Search for the cell housing the specified text and yield its (x, y) center coordinate. 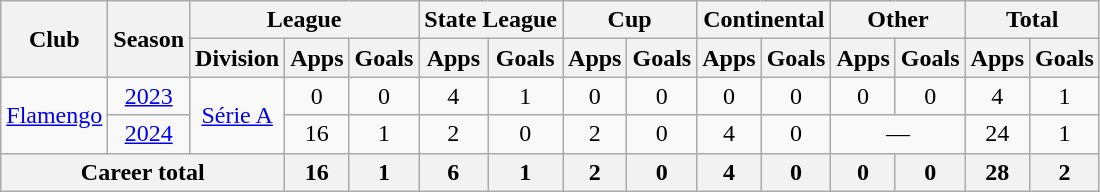
24 (997, 134)
Career total (143, 172)
Total (1032, 20)
28 (997, 172)
Série A (238, 115)
6 (454, 172)
Continental (764, 20)
Flamengo (54, 115)
— (898, 134)
Cup (630, 20)
State League (491, 20)
Division (238, 58)
League (304, 20)
2024 (149, 134)
Other (898, 20)
2023 (149, 96)
Club (54, 39)
Season (149, 39)
